Pinpoint the cell where the given text exists, returning its [x, y] midpoint coordinate. 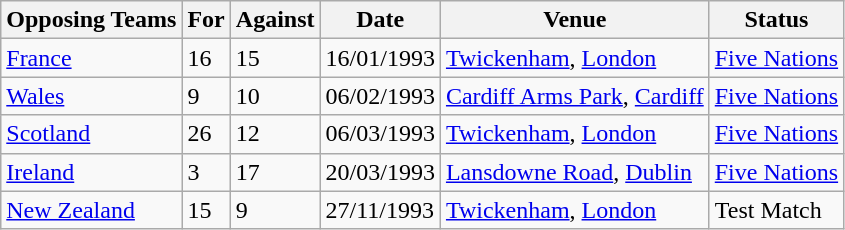
Opposing Teams [92, 20]
27/11/1993 [380, 210]
Status [776, 20]
For [206, 20]
Date [380, 20]
12 [275, 134]
3 [206, 172]
New Zealand [92, 210]
17 [275, 172]
France [92, 58]
Against [275, 20]
Cardiff Arms Park, Cardiff [574, 96]
Test Match [776, 210]
06/02/1993 [380, 96]
Scotland [92, 134]
20/03/1993 [380, 172]
16/01/1993 [380, 58]
10 [275, 96]
Wales [92, 96]
Ireland [92, 172]
26 [206, 134]
16 [206, 58]
Venue [574, 20]
06/03/1993 [380, 134]
Lansdowne Road, Dublin [574, 172]
